Identify which cell holds the provided text, then report its (x, y) central coordinate. 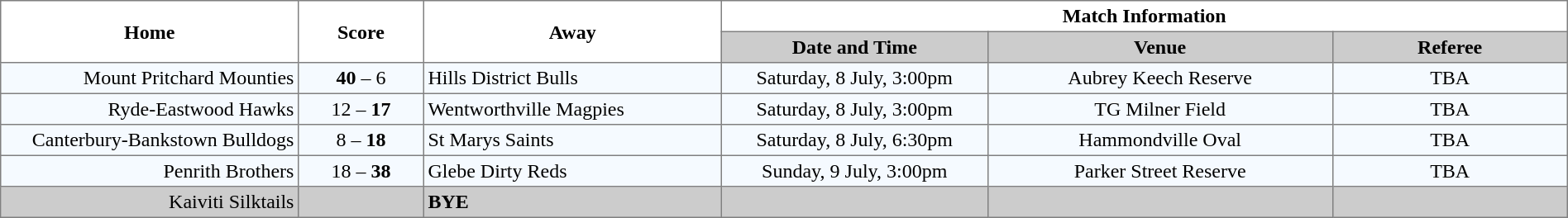
Away (572, 31)
BYE (572, 202)
Score (361, 31)
Date and Time (854, 47)
Canterbury-Bankstown Bulldogs (150, 140)
Parker Street Reserve (1159, 171)
Referee (1450, 47)
Glebe Dirty Reds (572, 171)
Ryde-Eastwood Hawks (150, 109)
Wentworthville Magpies (572, 109)
Sunday, 9 July, 3:00pm (854, 171)
Venue (1159, 47)
Aubrey Keech Reserve (1159, 78)
Match Information (1145, 17)
Mount Pritchard Mounties (150, 78)
Hammondville Oval (1159, 140)
St Marys Saints (572, 140)
Kaiviti Silktails (150, 202)
12 – 17 (361, 109)
18 – 38 (361, 171)
TG Milner Field (1159, 109)
Penrith Brothers (150, 171)
Saturday, 8 July, 6:30pm (854, 140)
8 – 18 (361, 140)
Home (150, 31)
40 – 6 (361, 78)
Hills District Bulls (572, 78)
